Locate the cell with the specified text and output its (X, Y) center coordinate. 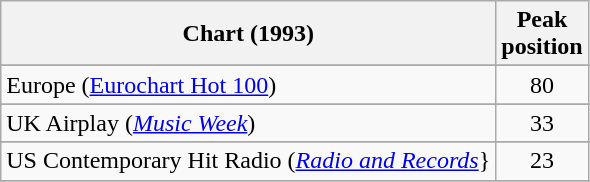
80 (542, 85)
23 (542, 161)
33 (542, 123)
UK Airplay (Music Week) (248, 123)
Europe (Eurochart Hot 100) (248, 85)
Peakposition (542, 34)
US Contemporary Hit Radio (Radio and Records} (248, 161)
Chart (1993) (248, 34)
